Identify which cell holds the provided text, then report its (X, Y) central coordinate. 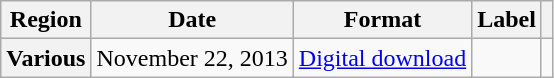
Various (46, 58)
November 22, 2013 (192, 58)
Format (382, 20)
Region (46, 20)
Label (507, 20)
Date (192, 20)
Digital download (382, 58)
